Provide the (x, y) coordinate of the cell's center where the given text is located.  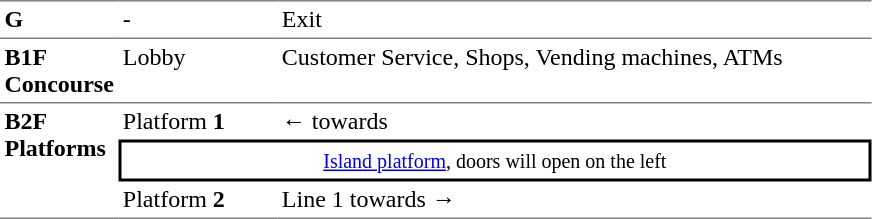
G (59, 19)
← towards (574, 122)
Customer Service, Shops, Vending machines, ATMs (574, 71)
Lobby (198, 71)
B1FConcourse (59, 71)
Exit (574, 19)
Platform 1 (198, 122)
Island platform, doors will open on the left (494, 161)
- (198, 19)
